Detect which cell encompasses the target text, then output its (x, y) center coordinate. 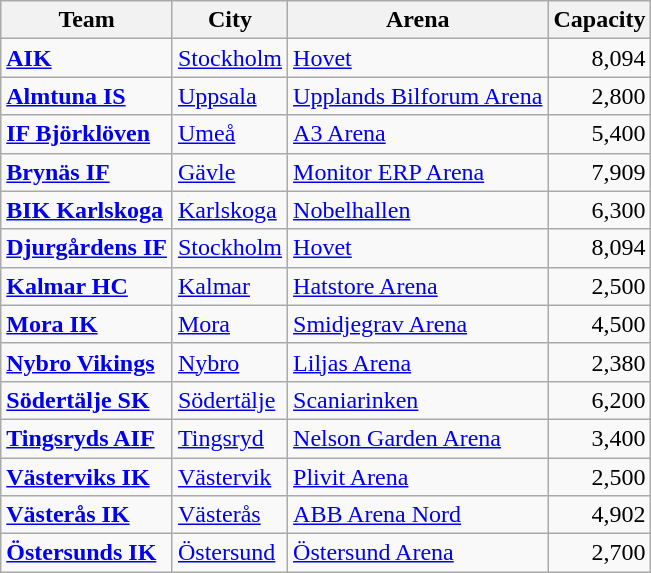
Monitor ERP Arena (418, 172)
2,800 (600, 96)
Kalmar (230, 286)
A3 Arena (418, 134)
Nelson Garden Arena (418, 438)
Hatstore Arena (418, 286)
6,200 (600, 400)
Uppsala (230, 96)
Östersund Arena (418, 553)
Karlskoga (230, 210)
Kalmar HC (87, 286)
7,909 (600, 172)
City (230, 20)
Nobelhallen (418, 210)
Gävle (230, 172)
6,300 (600, 210)
Västerviks IK (87, 477)
Tingsryd (230, 438)
Södertälje SK (87, 400)
Brynäs IF (87, 172)
5,400 (600, 134)
Plivit Arena (418, 477)
2,700 (600, 553)
Mora (230, 324)
Djurgårdens IF (87, 248)
Arena (418, 20)
Västerås IK (87, 515)
IF Björklöven (87, 134)
Smidjegrav Arena (418, 324)
Capacity (600, 20)
Almtuna IS (87, 96)
ABB Arena Nord (418, 515)
Västerås (230, 515)
Södertälje (230, 400)
4,500 (600, 324)
Liljas Arena (418, 362)
Tingsryds AIF (87, 438)
Umeå (230, 134)
Scaniarinken (418, 400)
Team (87, 20)
3,400 (600, 438)
Nybro Vikings (87, 362)
Upplands Bilforum Arena (418, 96)
Östersunds IK (87, 553)
AIK (87, 58)
2,380 (600, 362)
BIK Karlskoga (87, 210)
Mora IK (87, 324)
Nybro (230, 362)
Västervik (230, 477)
Östersund (230, 553)
4,902 (600, 515)
